Capture the cell that displays the provided text and extract its [X, Y] central coordinate. 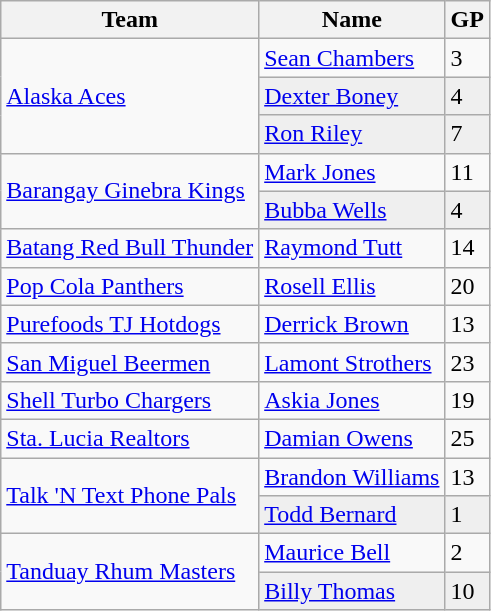
19 [467, 400]
Team [130, 20]
14 [467, 248]
GP [467, 20]
San Miguel Beermen [130, 362]
Shell Turbo Chargers [130, 400]
Rosell Ellis [352, 286]
Dexter Boney [352, 96]
2 [467, 553]
Pop Cola Panthers [130, 286]
Batang Red Bull Thunder [130, 248]
Ron Riley [352, 134]
25 [467, 438]
Alaska Aces [130, 96]
11 [467, 172]
Askia Jones [352, 400]
Todd Bernard [352, 515]
Sta. Lucia Realtors [130, 438]
10 [467, 591]
Barangay Ginebra Kings [130, 191]
1 [467, 515]
23 [467, 362]
Talk 'N Text Phone Pals [130, 496]
Tanduay Rhum Masters [130, 572]
Mark Jones [352, 172]
Bubba Wells [352, 210]
Lamont Strothers [352, 362]
Raymond Tutt [352, 248]
20 [467, 286]
Billy Thomas [352, 591]
7 [467, 134]
Derrick Brown [352, 324]
3 [467, 58]
Maurice Bell [352, 553]
Damian Owens [352, 438]
Name [352, 20]
Purefoods TJ Hotdogs [130, 324]
Sean Chambers [352, 58]
Brandon Williams [352, 477]
